Detect which cell encompasses the target text, then output its [x, y] center coordinate. 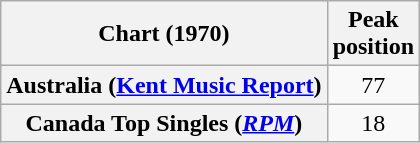
18 [373, 123]
Australia (Kent Music Report) [164, 85]
Chart (1970) [164, 34]
Peakposition [373, 34]
Canada Top Singles (RPM) [164, 123]
77 [373, 85]
